Find where the given text appears and provide that cell's center as (x, y) coordinate. 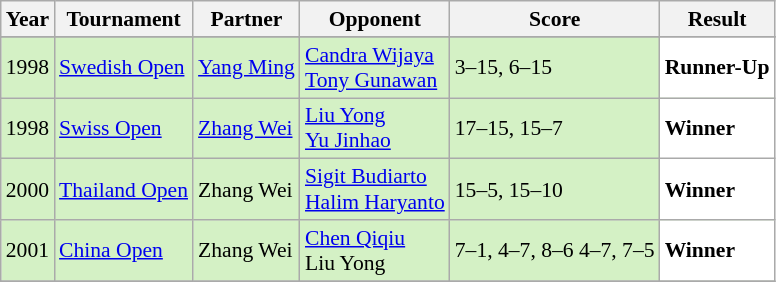
Result (718, 19)
Runner-Up (718, 68)
2001 (28, 250)
Swiss Open (124, 128)
17–15, 15–7 (555, 128)
Tournament (124, 19)
Thailand Open (124, 190)
Year (28, 19)
Candra Wijaya Tony Gunawan (375, 68)
Swedish Open (124, 68)
Partner (246, 19)
15–5, 15–10 (555, 190)
China Open (124, 250)
Chen Qiqiu Liu Yong (375, 250)
7–1, 4–7, 8–6 4–7, 7–5 (555, 250)
Yang Ming (246, 68)
Liu Yong Yu Jinhao (375, 128)
Opponent (375, 19)
3–15, 6–15 (555, 68)
2000 (28, 190)
Score (555, 19)
Sigit Budiarto Halim Haryanto (375, 190)
